For the text-containing cell, return its midpoint in (X, Y) coordinate format. 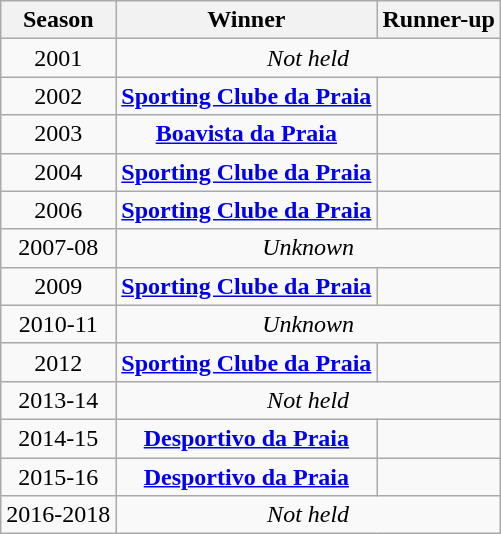
2001 (58, 58)
2002 (58, 96)
2003 (58, 134)
2015-16 (58, 477)
2016-2018 (58, 515)
2014-15 (58, 438)
Winner (246, 20)
2004 (58, 172)
Runner-up (439, 20)
2010-11 (58, 324)
2006 (58, 210)
Boavista da Praia (246, 134)
2007-08 (58, 248)
2012 (58, 362)
2013-14 (58, 400)
2009 (58, 286)
Season (58, 20)
